Locate the cell with the specified text and output its [X, Y] center coordinate. 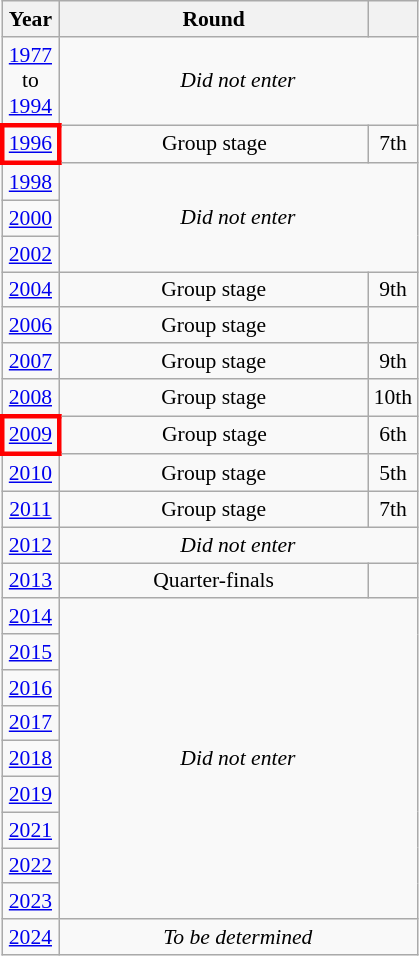
2004 [30, 290]
5th [394, 474]
2019 [30, 795]
To be determined [238, 937]
1996 [30, 144]
2024 [30, 937]
2002 [30, 254]
Round [214, 19]
2013 [30, 581]
2021 [30, 830]
2015 [30, 652]
2000 [30, 219]
Quarter-finals [214, 581]
Year [30, 19]
2016 [30, 688]
2011 [30, 510]
2017 [30, 723]
2010 [30, 474]
2014 [30, 617]
2022 [30, 866]
10th [394, 398]
2007 [30, 361]
2009 [30, 436]
2008 [30, 398]
2012 [30, 545]
1998 [30, 182]
6th [394, 436]
2023 [30, 902]
1977to1994 [30, 81]
2018 [30, 759]
2006 [30, 326]
